Return the (x, y) coordinate for the center point of the cell that contains the specified text.  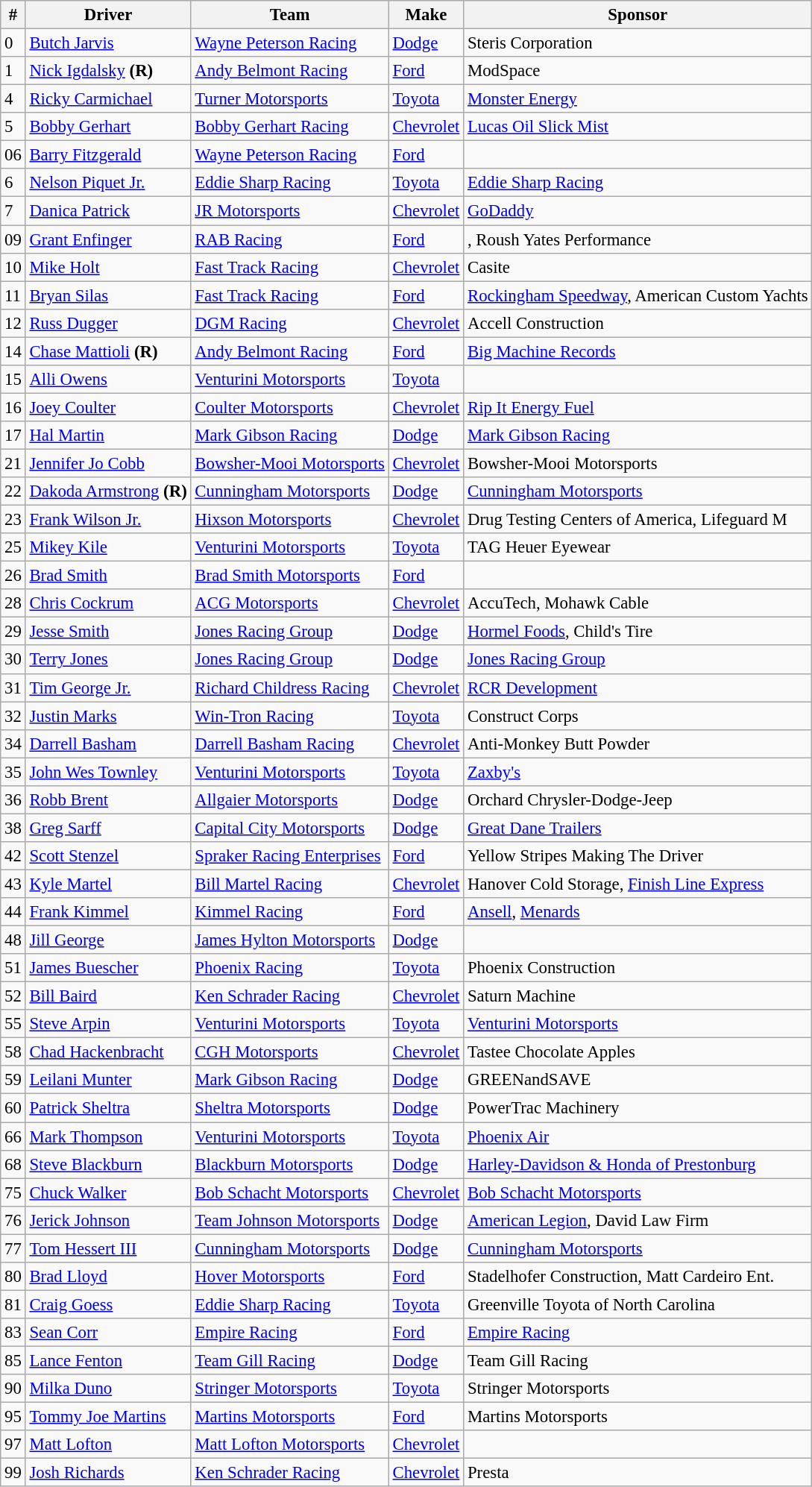
Team (289, 15)
60 (13, 1108)
Chuck Walker (108, 1192)
Brad Lloyd (108, 1277)
Alli Owens (108, 380)
Mikey Kile (108, 547)
Butch Jarvis (108, 43)
0 (13, 43)
44 (13, 912)
36 (13, 800)
30 (13, 660)
Darrell Basham (108, 743)
58 (13, 1052)
81 (13, 1304)
83 (13, 1333)
Sponsor (638, 15)
Matt Lofton Motorsports (289, 1444)
42 (13, 856)
Turner Motorsports (289, 99)
7 (13, 211)
CGH Motorsports (289, 1052)
4 (13, 99)
Coulter Motorsports (289, 407)
Blackburn Motorsports (289, 1164)
Robb Brent (108, 800)
Saturn Machine (638, 996)
Chase Mattioli (R) (108, 351)
Sheltra Motorsports (289, 1108)
Scott Stenzel (108, 856)
ACG Motorsports (289, 603)
RCR Development (638, 688)
Mike Holt (108, 267)
55 (13, 1024)
Tastee Chocolate Apples (638, 1052)
James Hylton Motorsports (289, 940)
43 (13, 884)
Lance Fenton (108, 1360)
Barry Fitzgerald (108, 155)
Chad Hackenbracht (108, 1052)
90 (13, 1389)
Team Johnson Motorsports (289, 1220)
59 (13, 1081)
Phoenix Construction (638, 968)
10 (13, 267)
21 (13, 463)
Ansell, Menards (638, 912)
Darrell Basham Racing (289, 743)
Craig Goess (108, 1304)
Driver (108, 15)
PowerTrac Machinery (638, 1108)
Richard Childress Racing (289, 688)
Yellow Stripes Making The Driver (638, 856)
Accell Construction (638, 323)
Brad Smith Motorsports (289, 576)
32 (13, 716)
Presta (638, 1473)
28 (13, 603)
09 (13, 239)
John Wes Townley (108, 772)
Greg Sarff (108, 828)
75 (13, 1192)
GoDaddy (638, 211)
Make (426, 15)
99 (13, 1473)
Great Dane Trailers (638, 828)
DGM Racing (289, 323)
Tommy Joe Martins (108, 1417)
Hormel Foods, Child's Tire (638, 632)
Josh Richards (108, 1473)
35 (13, 772)
Bobby Gerhart Racing (289, 127)
Kyle Martel (108, 884)
95 (13, 1417)
23 (13, 520)
6 (13, 183)
American Legion, David Law Firm (638, 1220)
Harley-Davidson & Honda of Prestonburg (638, 1164)
Danica Patrick (108, 211)
Terry Jones (108, 660)
25 (13, 547)
76 (13, 1220)
Anti-Monkey Butt Powder (638, 743)
66 (13, 1137)
22 (13, 491)
Win-Tron Racing (289, 716)
Big Machine Records (638, 351)
80 (13, 1277)
Mark Thompson (108, 1137)
Jill George (108, 940)
1 (13, 71)
Jesse Smith (108, 632)
Dakoda Armstrong (R) (108, 491)
Steve Blackburn (108, 1164)
Phoenix Racing (289, 968)
Grant Enfinger (108, 239)
Frank Wilson Jr. (108, 520)
38 (13, 828)
Matt Lofton (108, 1444)
Patrick Sheltra (108, 1108)
Hal Martin (108, 436)
Jennifer Jo Cobb (108, 463)
26 (13, 576)
Zaxby's (638, 772)
Spraker Racing Enterprises (289, 856)
RAB Racing (289, 239)
Frank Kimmel (108, 912)
Leilani Munter (108, 1081)
Casite (638, 267)
11 (13, 295)
TAG Heuer Eyewear (638, 547)
Drug Testing Centers of America, Lifeguard M (638, 520)
Construct Corps (638, 716)
Kimmel Racing (289, 912)
Steve Arpin (108, 1024)
5 (13, 127)
, Roush Yates Performance (638, 239)
Justin Marks (108, 716)
Ricky Carmichael (108, 99)
Capital City Motorsports (289, 828)
Chris Cockrum (108, 603)
31 (13, 688)
Brad Smith (108, 576)
Sean Corr (108, 1333)
Rip It Energy Fuel (638, 407)
15 (13, 380)
Milka Duno (108, 1389)
12 (13, 323)
52 (13, 996)
48 (13, 940)
Monster Energy (638, 99)
68 (13, 1164)
Stadelhofer Construction, Matt Cardeiro Ent. (638, 1277)
JR Motorsports (289, 211)
29 (13, 632)
14 (13, 351)
Hanover Cold Storage, Finish Line Express (638, 884)
Jerick Johnson (108, 1220)
16 (13, 407)
85 (13, 1360)
# (13, 15)
Rockingham Speedway, American Custom Yachts (638, 295)
James Buescher (108, 968)
Bill Martel Racing (289, 884)
34 (13, 743)
06 (13, 155)
AccuTech, Mohawk Cable (638, 603)
Nick Igdalsky (R) (108, 71)
Lucas Oil Slick Mist (638, 127)
ModSpace (638, 71)
77 (13, 1248)
97 (13, 1444)
Russ Dugger (108, 323)
Hixson Motorsports (289, 520)
Hover Motorsports (289, 1277)
17 (13, 436)
Orchard Chrysler-Dodge-Jeep (638, 800)
Nelson Piquet Jr. (108, 183)
Tom Hessert III (108, 1248)
Bill Baird (108, 996)
GREENandSAVE (638, 1081)
Bryan Silas (108, 295)
Joey Coulter (108, 407)
51 (13, 968)
Tim George Jr. (108, 688)
Bobby Gerhart (108, 127)
Steris Corporation (638, 43)
Greenville Toyota of North Carolina (638, 1304)
Phoenix Air (638, 1137)
Allgaier Motorsports (289, 800)
